Locate the cell with the specified text and output its (X, Y) center coordinate. 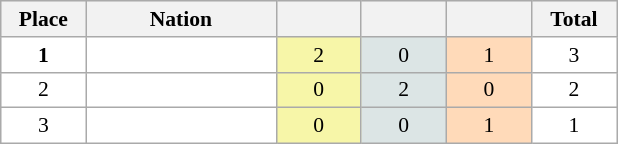
Nation (181, 19)
Place (44, 19)
Total (574, 19)
